Provide the (x, y) coordinate of the cell's center where the given text is located.  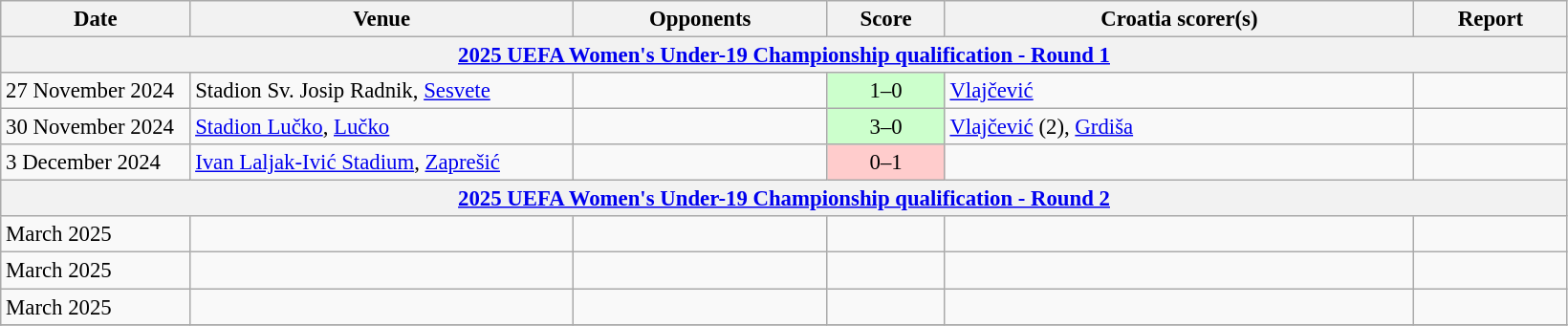
Stadion Lučko, Lučko (382, 127)
Venue (382, 19)
3 December 2024 (96, 163)
2025 UEFA Women's Under-19 Championship qualification - Round 1 (784, 55)
2025 UEFA Women's Under-19 Championship qualification - Round 2 (784, 199)
Opponents (700, 19)
Vlajčević (2), Grdiša (1180, 127)
Stadion Sv. Josip Radnik, Sesvete (382, 91)
Ivan Laljak-Ivić Stadium, Zaprešić (382, 163)
1–0 (885, 91)
3–0 (885, 127)
Date (96, 19)
Croatia scorer(s) (1180, 19)
Score (885, 19)
Vlajčević (1180, 91)
0–1 (885, 163)
30 November 2024 (96, 127)
Report (1492, 19)
27 November 2024 (96, 91)
